From the cell containing the given text, extract its center point as [x, y] coordinate. 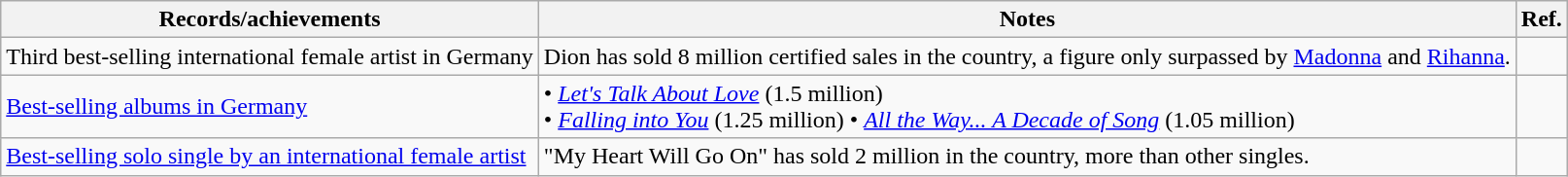
Dion has sold 8 million certified sales in the country, a figure only surpassed by Madonna and Rihanna. [1027, 56]
Notes [1027, 19]
Third best-selling international female artist in Germany [270, 56]
Best-selling solo single by an international female artist [270, 157]
Best-selling albums in Germany [270, 107]
Ref. [1541, 19]
"My Heart Will Go On" has sold 2 million in the country, more than other singles. [1027, 157]
Records/achievements [270, 19]
• Let's Talk About Love (1.5 million)• Falling into You (1.25 million) • All the Way... A Decade of Song (1.05 million) [1027, 107]
